For the text-containing cell, return its midpoint in (x, y) coordinate format. 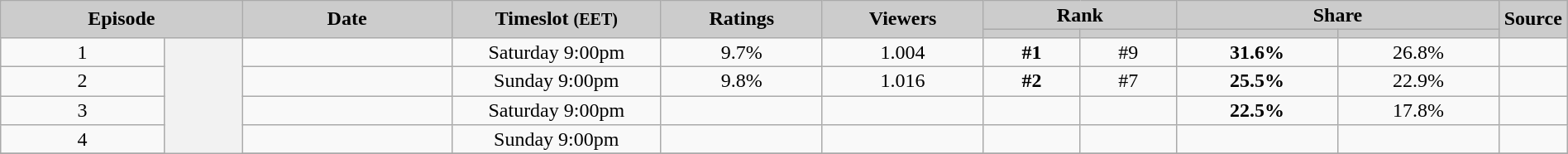
1 (83, 51)
4 (83, 139)
#7 (1128, 81)
Source (1533, 20)
17.8% (1417, 111)
Date (347, 20)
#9 (1128, 51)
3 (83, 111)
22.9% (1417, 81)
2 (83, 81)
9.7% (741, 51)
Share (1338, 15)
Timeslot (EET) (556, 20)
9.8% (741, 81)
22.5% (1257, 111)
1.004 (903, 51)
#2 (1032, 81)
Viewers (903, 20)
Ratings (741, 20)
31.6% (1257, 51)
1.016 (903, 81)
#1 (1032, 51)
Rank (1080, 15)
26.8% (1417, 51)
Episode (122, 20)
25.5% (1257, 81)
